Extract the (x, y) coordinate from the center of the cell holding the provided text.  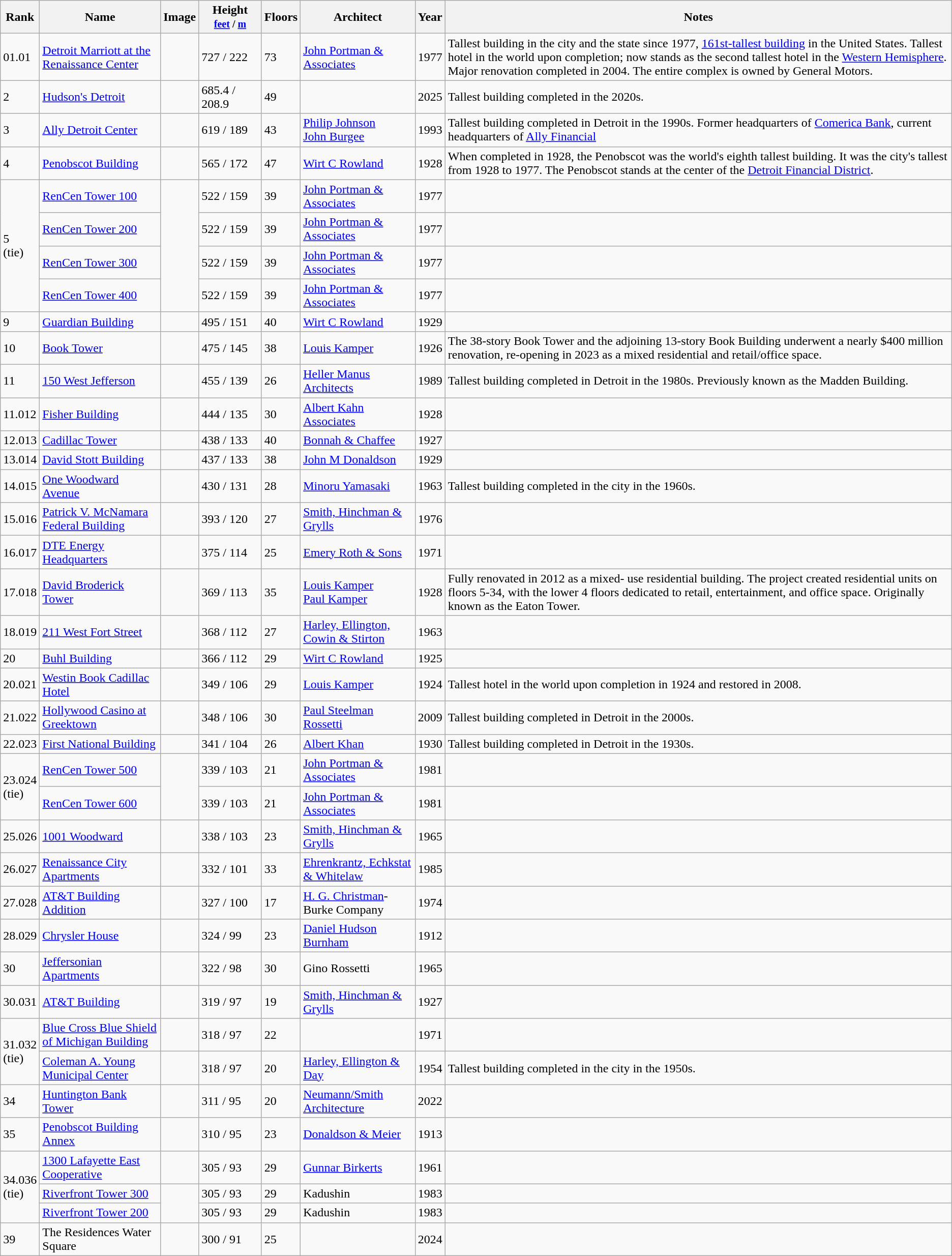
34 (20, 1101)
338 / 103 (230, 836)
2024 (430, 1239)
444 / 135 (230, 414)
369 / 113 (230, 592)
Fisher Building (100, 414)
One Woodward Avenue (100, 486)
Ehrenkrantz, Echkstat & Whitelaw (358, 869)
Tallest building completed in Detroit in the 1930s. (698, 744)
RenCen Tower 500 (100, 770)
Jeffersonian Apartments (100, 969)
327 / 100 (230, 902)
73 (281, 57)
565 / 172 (230, 163)
366 / 112 (230, 658)
14.015 (20, 486)
20.021 (20, 685)
10 (20, 348)
319 / 97 (230, 1002)
15.016 (20, 519)
22.023 (20, 744)
349 / 106 (230, 685)
1993 (430, 130)
1001 Woodward (100, 836)
1926 (430, 348)
Gunnar Birkerts (358, 1167)
19 (281, 1002)
300 / 91 (230, 1239)
475 / 145 (230, 348)
Architect (358, 17)
Blue Cross Blue Shield of Michigan Building (100, 1035)
Neumann/Smith Architecture (358, 1101)
28.029 (20, 936)
Gino Rossetti (358, 969)
25.026 (20, 836)
1954 (430, 1068)
Guardian Building (100, 322)
First National Building (100, 744)
DTE Energy Headquarters (100, 552)
311 / 95 (230, 1101)
David Broderick Tower (100, 592)
31.032(tie) (20, 1051)
AT&T Building Addition (100, 902)
01.01 (20, 57)
Ally Detroit Center (100, 130)
Penobscot Building Annex (100, 1134)
150 West Jefferson (100, 381)
438 / 133 (230, 441)
375 / 114 (230, 552)
Patrick V. McNamara Federal Building (100, 519)
2022 (430, 1101)
28 (281, 486)
Buhl Building (100, 658)
1913 (430, 1134)
11.012 (20, 414)
Emery Roth & Sons (358, 552)
26.027 (20, 869)
322 / 98 (230, 969)
47 (281, 163)
18.019 (20, 632)
324 / 99 (230, 936)
1925 (430, 658)
Tallest building completed in the city in the 1960s. (698, 486)
H. G. Christman-Burke Company (358, 902)
9 (20, 322)
211 West Fort Street (100, 632)
Minoru Yamasaki (358, 486)
22 (281, 1035)
Donaldson & Meier (358, 1134)
43 (281, 130)
Heller Manus Architects (358, 381)
455 / 139 (230, 381)
2009 (430, 717)
Huntington Bank Tower (100, 1101)
1989 (430, 381)
1961 (430, 1167)
RenCen Tower 600 (100, 803)
1300 Lafayette East Cooperative (100, 1167)
5(tie) (20, 246)
21.022 (20, 717)
RenCen Tower 300 (100, 262)
Westin Book Cadillac Hotel (100, 685)
Image (180, 17)
Philip JohnsonJohn Burgee (358, 130)
Rank (20, 17)
Detroit Marriott at the Renaissance Center (100, 57)
49 (281, 97)
4 (20, 163)
727 / 222 (230, 57)
341 / 104 (230, 744)
Albert Khan (358, 744)
RenCen Tower 200 (100, 229)
Paul SteelmanRossetti (358, 717)
Cadillac Tower (100, 441)
33 (281, 869)
Name (100, 17)
Louis KamperPaul Kamper (358, 592)
23.024(tie) (20, 786)
348 / 106 (230, 717)
1912 (430, 936)
Chrysler House (100, 936)
Year (430, 17)
Riverfront Tower 300 (100, 1193)
34.036(tie) (20, 1186)
11 (20, 381)
Book Tower (100, 348)
368 / 112 (230, 632)
495 / 151 (230, 322)
Tallest hotel in the world upon completion in 1924 and restored in 2008. (698, 685)
The Residences Water Square (100, 1239)
13.014 (20, 460)
2 (20, 97)
619 / 189 (230, 130)
Notes (698, 17)
1974 (430, 902)
30.031 (20, 1002)
Penobscot Building (100, 163)
1924 (430, 685)
2025 (430, 97)
David Stott Building (100, 460)
RenCen Tower 100 (100, 196)
27.028 (20, 902)
437 / 133 (230, 460)
Tallest building completed in the 2020s. (698, 97)
AT&T Building (100, 1002)
1976 (430, 519)
John M Donaldson (358, 460)
RenCen Tower 400 (100, 295)
Renaissance City Apartments (100, 869)
430 / 131 (230, 486)
Harley, Ellington & Day (358, 1068)
17 (281, 902)
12.013 (20, 441)
685.4 / 208.9 (230, 97)
Hudson's Detroit (100, 97)
393 / 120 (230, 519)
3 (20, 130)
Floors (281, 17)
Albert Kahn Associates (358, 414)
Bonnah & Chaffee (358, 441)
Coleman A. Young Municipal Center (100, 1068)
Hollywood Casino at Greektown (100, 717)
16.017 (20, 552)
310 / 95 (230, 1134)
Tallest building completed in Detroit in the 1980s. Previously known as the Madden Building. (698, 381)
Tallest building completed in Detroit in the 2000s. (698, 717)
Daniel Hudson Burnham (358, 936)
1930 (430, 744)
Riverfront Tower 200 (100, 1213)
Tallest building completed in Detroit in the 1990s. Former headquarters of Comerica Bank, current headquarters of Ally Financial (698, 130)
332 / 101 (230, 869)
1985 (430, 869)
Tallest building completed in the city in the 1950s. (698, 1068)
17.018 (20, 592)
Heightfeet / m (230, 17)
Harley, Ellington, Cowin & Stirton (358, 632)
